Provide the [x, y] coordinate of the cell's center where the given text is located.  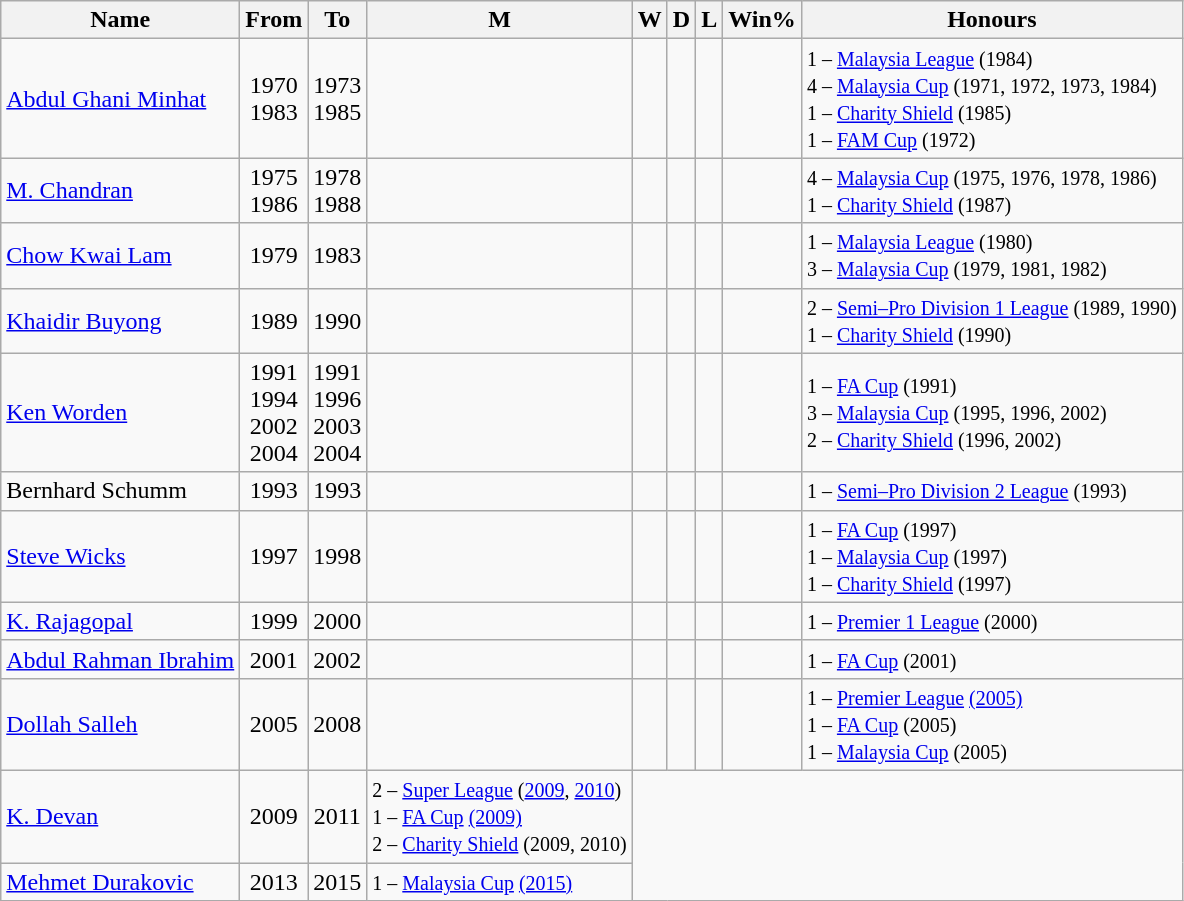
1 – Malaysia League (1984) 4 – Malaysia Cup (1971, 1972, 1973, 1984) 1 – Charity Shield (1985) 1 – FAM Cup (1972) [992, 98]
1975 1986 [274, 190]
1983 [338, 256]
1999 [274, 621]
Ken Worden [120, 412]
1 – Semi–Pro Division 2 League (1993) [992, 491]
1997 [274, 556]
Chow Kwai Lam [120, 256]
M [500, 20]
To [338, 20]
2009 [274, 816]
1 – FA Cup (2001) [992, 659]
2001 [274, 659]
1991 1994 2002 2004 [274, 412]
Khaidir Buyong [120, 320]
1 – Malaysia Cup (2015) [500, 881]
K. Devan [120, 816]
1973 1985 [338, 98]
4 – Malaysia Cup (1975, 1976, 1978, 1986) 1 – Charity Shield (1987) [992, 190]
1998 [338, 556]
2008 [338, 724]
Bernhard Schumm [120, 491]
1970 1983 [274, 98]
2005 [274, 724]
L [710, 20]
D [681, 20]
2 – Semi–Pro Division 1 League (1989, 1990) 1 – Charity Shield (1990) [992, 320]
2015 [338, 881]
Honours [992, 20]
Name [120, 20]
1979 [274, 256]
Dollah Salleh [120, 724]
K. Rajagopal [120, 621]
1989 [274, 320]
From [274, 20]
2002 [338, 659]
1 – FA Cup (1997) 1 – Malaysia Cup (1997) 1 – Charity Shield (1997) [992, 556]
1 – Malaysia League (1980) 3 – Malaysia Cup (1979, 1981, 1982) [992, 256]
1 – Premier 1 League (2000) [992, 621]
1 – FA Cup (1991) 3 – Malaysia Cup (1995, 1996, 2002) 2 – Charity Shield (1996, 2002) [992, 412]
2011 [338, 816]
2013 [274, 881]
Steve Wicks [120, 556]
2 – Super League (2009, 2010) 1 – FA Cup (2009) 2 – Charity Shield (2009, 2010) [500, 816]
M. Chandran [120, 190]
Win% [762, 20]
1991 1996 2003 2004 [338, 412]
2000 [338, 621]
W [650, 20]
Abdul Rahman Ibrahim [120, 659]
1990 [338, 320]
1 – Premier League (2005) 1 – FA Cup (2005) 1 – Malaysia Cup (2005) [992, 724]
Abdul Ghani Minhat [120, 98]
1978 1988 [338, 190]
Mehmet Durakovic [120, 881]
